Determine the (x, y) coordinate at the center of the cell enclosing the given text.  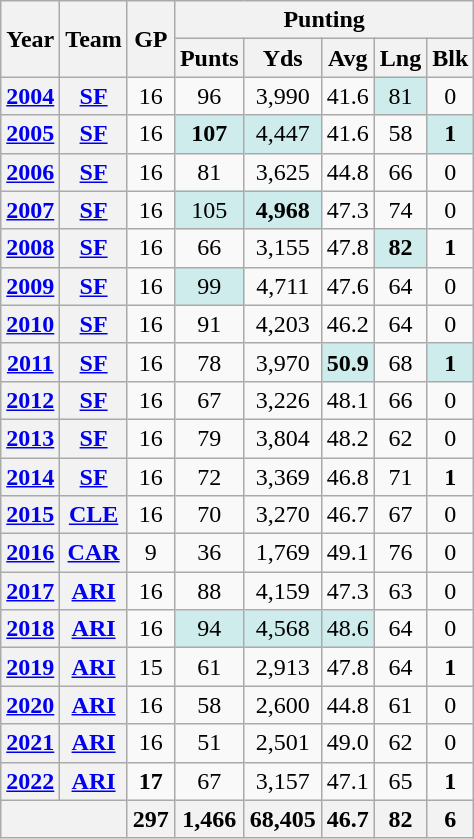
2009 (30, 286)
2,913 (282, 667)
6 (450, 819)
65 (400, 781)
2008 (30, 248)
1,769 (282, 553)
3,804 (282, 438)
2016 (30, 553)
51 (209, 743)
Yds (282, 58)
88 (209, 591)
2021 (30, 743)
49.1 (348, 553)
4,568 (282, 629)
GP (150, 39)
2015 (30, 515)
46.8 (348, 477)
79 (209, 438)
48.1 (348, 400)
17 (150, 781)
Avg (348, 58)
2018 (30, 629)
3,369 (282, 477)
74 (400, 210)
50.9 (348, 362)
94 (209, 629)
47.1 (348, 781)
99 (209, 286)
105 (209, 210)
48.2 (348, 438)
3,157 (282, 781)
3,226 (282, 400)
CLE (94, 515)
63 (400, 591)
4,711 (282, 286)
2006 (30, 172)
2004 (30, 96)
1,466 (209, 819)
4,203 (282, 324)
47.6 (348, 286)
2,501 (282, 743)
297 (150, 819)
68,405 (282, 819)
49.0 (348, 743)
76 (400, 553)
3,625 (282, 172)
Year (30, 39)
2019 (30, 667)
2017 (30, 591)
46.2 (348, 324)
15 (150, 667)
2005 (30, 134)
2011 (30, 362)
2022 (30, 781)
2013 (30, 438)
3,155 (282, 248)
72 (209, 477)
96 (209, 96)
2010 (30, 324)
70 (209, 515)
91 (209, 324)
71 (400, 477)
2007 (30, 210)
9 (150, 553)
2014 (30, 477)
Blk (450, 58)
4,159 (282, 591)
36 (209, 553)
3,970 (282, 362)
Lng (400, 58)
3,990 (282, 96)
4,447 (282, 134)
2012 (30, 400)
68 (400, 362)
Punting (324, 20)
CAR (94, 553)
2020 (30, 705)
Team (94, 39)
4,968 (282, 210)
Punts (209, 58)
78 (209, 362)
3,270 (282, 515)
48.6 (348, 629)
107 (209, 134)
2,600 (282, 705)
